Find where the given text appears and provide that cell's center as (X, Y) coordinate. 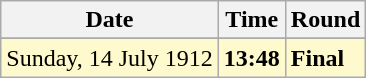
Date (110, 20)
Sunday, 14 July 1912 (110, 58)
Time (252, 20)
Round (325, 20)
13:48 (252, 58)
Final (325, 58)
